Output the [X, Y] coordinate of the center of the cell containing the given text.  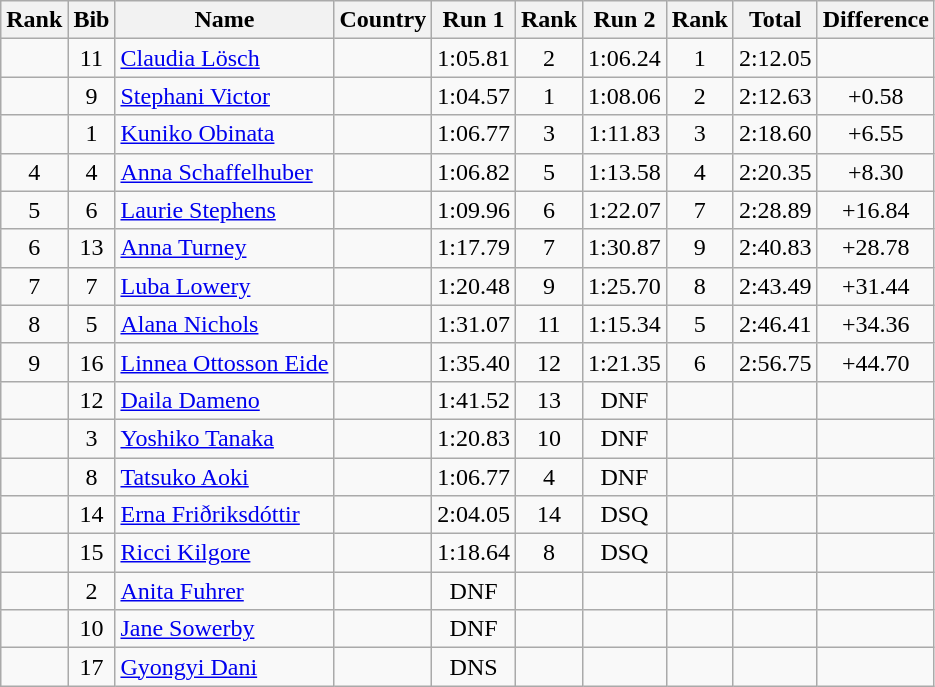
Country [383, 20]
2:43.49 [775, 286]
Total [775, 20]
Alana Nichols [224, 324]
1:41.52 [474, 400]
1:17.79 [474, 248]
1:35.40 [474, 362]
Yoshiko Tanaka [224, 438]
Erna Friðriksdóttir [224, 515]
2:12.05 [775, 58]
2:12.63 [775, 96]
Jane Sowerby [224, 629]
+31.44 [876, 286]
Name [224, 20]
Claudia Lösch [224, 58]
2:40.83 [775, 248]
Daila Dameno [224, 400]
16 [92, 362]
1:09.96 [474, 210]
1:11.83 [625, 134]
2:20.35 [775, 172]
+8.30 [876, 172]
Stephani Victor [224, 96]
Anita Fuhrer [224, 591]
Gyongyi Dani [224, 667]
1:18.64 [474, 553]
+16.84 [876, 210]
Linnea Ottosson Eide [224, 362]
1:08.06 [625, 96]
Anna Schaffelhuber [224, 172]
+44.70 [876, 362]
1:06.24 [625, 58]
1:31.07 [474, 324]
Run 1 [474, 20]
1:30.87 [625, 248]
Laurie Stephens [224, 210]
Bib [92, 20]
1:20.83 [474, 438]
2:04.05 [474, 515]
Run 2 [625, 20]
1:06.82 [474, 172]
Kuniko Obinata [224, 134]
2:28.89 [775, 210]
+28.78 [876, 248]
Anna Turney [224, 248]
2:46.41 [775, 324]
1:20.48 [474, 286]
Difference [876, 20]
2:18.60 [775, 134]
1:22.07 [625, 210]
1:15.34 [625, 324]
Tatsuko Aoki [224, 477]
1:05.81 [474, 58]
1:25.70 [625, 286]
+6.55 [876, 134]
+34.36 [876, 324]
1:21.35 [625, 362]
DNS [474, 667]
Ricci Kilgore [224, 553]
2:56.75 [775, 362]
+0.58 [876, 96]
1:13.58 [625, 172]
1:04.57 [474, 96]
17 [92, 667]
15 [92, 553]
Luba Lowery [224, 286]
